Determine the [X, Y] coordinate at the center of the cell enclosing the given text.  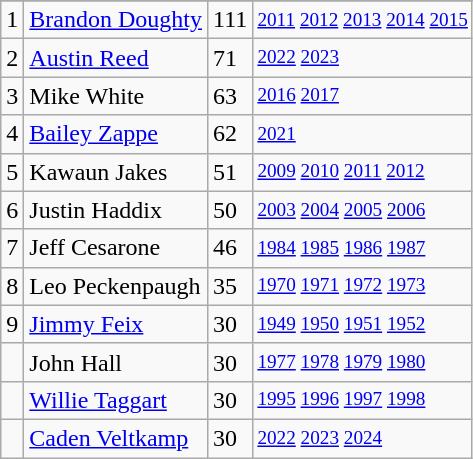
3 [12, 96]
Willie Taggart [116, 400]
9 [12, 324]
46 [230, 248]
1949 1950 1951 1952 [363, 324]
John Hall [116, 362]
71 [230, 58]
1977 1978 1979 1980 [363, 362]
2022 2023 2024 [363, 438]
2 [12, 58]
51 [230, 172]
Bailey Zappe [116, 134]
62 [230, 134]
8 [12, 286]
2022 2023 [363, 58]
1995 1996 1997 1998 [363, 400]
Caden Veltkamp [116, 438]
35 [230, 286]
Justin Haddix [116, 210]
Jimmy Feix [116, 324]
63 [230, 96]
2021 [363, 134]
1970 1971 1972 1973 [363, 286]
2011 2012 2013 2014 2015 [363, 20]
Jeff Cesarone [116, 248]
6 [12, 210]
Leo Peckenpaugh [116, 286]
5 [12, 172]
Kawaun Jakes [116, 172]
1 [12, 20]
2016 2017 [363, 96]
2003 2004 2005 2006 [363, 210]
4 [12, 134]
1984 1985 1986 1987 [363, 248]
Austin Reed [116, 58]
Brandon Doughty [116, 20]
7 [12, 248]
Mike White [116, 96]
2009 2010 2011 2012 [363, 172]
111 [230, 20]
50 [230, 210]
